Detect which cell encompasses the target text, then output its (X, Y) center coordinate. 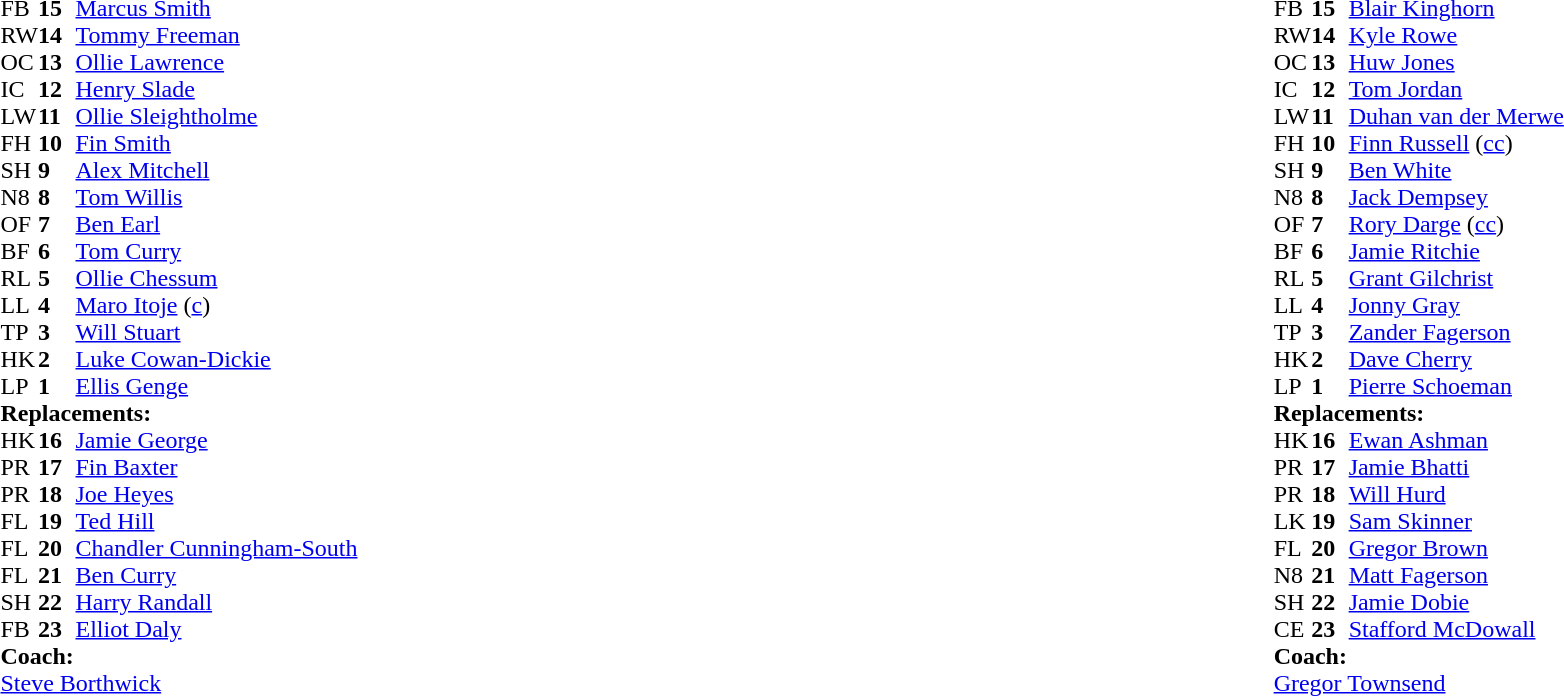
Duhan van der Merwe (1456, 116)
Tom Jordan (1456, 90)
Henry Slade (217, 90)
Ben Earl (217, 224)
Kyle Rowe (1456, 36)
Ollie Sleightholme (217, 116)
Jamie George (217, 440)
Chandler Cunningham-South (217, 548)
Rory Darge (cc) (1456, 224)
Stafford McDowall (1456, 630)
Gregor Brown (1456, 548)
Sam Skinner (1456, 522)
Will Stuart (217, 332)
Ted Hill (217, 522)
Elliot Daly (217, 630)
CE (1293, 630)
Fin Baxter (217, 468)
Tom Willis (217, 198)
Maro Itoje (c) (217, 306)
Ben White (1456, 170)
Joe Heyes (217, 494)
Matt Fagerson (1456, 576)
Grant Gilchrist (1456, 278)
FB (19, 630)
Harry Randall (217, 602)
Jonny Gray (1456, 306)
Will Hurd (1456, 494)
Jamie Bhatti (1456, 468)
Ewan Ashman (1456, 440)
Ollie Lawrence (217, 62)
Tommy Freeman (217, 36)
Fin Smith (217, 144)
Huw Jones (1456, 62)
LK (1293, 522)
Ellis Genge (217, 386)
Finn Russell (cc) (1456, 144)
Ollie Chessum (217, 278)
Ben Curry (217, 576)
Alex Mitchell (217, 170)
Dave Cherry (1456, 360)
Luke Cowan-Dickie (217, 360)
Pierre Schoeman (1456, 386)
Jamie Ritchie (1456, 252)
Jamie Dobie (1456, 602)
Zander Fagerson (1456, 332)
Tom Curry (217, 252)
Jack Dempsey (1456, 198)
